Locate the cell with the specified text and output its [X, Y] center coordinate. 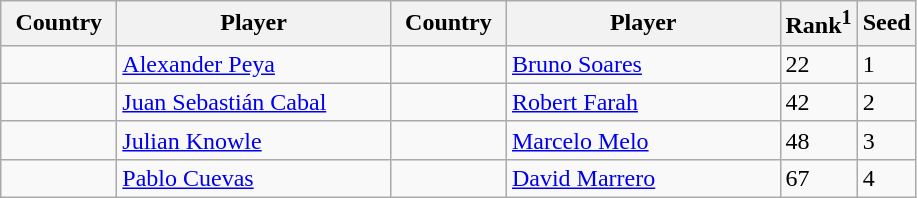
Pablo Cuevas [254, 178]
Juan Sebastián Cabal [254, 102]
Seed [886, 24]
1 [886, 64]
22 [818, 64]
Rank1 [818, 24]
2 [886, 102]
Julian Knowle [254, 140]
67 [818, 178]
Alexander Peya [254, 64]
Marcelo Melo [643, 140]
David Marrero [643, 178]
42 [818, 102]
Robert Farah [643, 102]
48 [818, 140]
4 [886, 178]
3 [886, 140]
Bruno Soares [643, 64]
